Output the (x, y) coordinate of the center of the cell containing the given text.  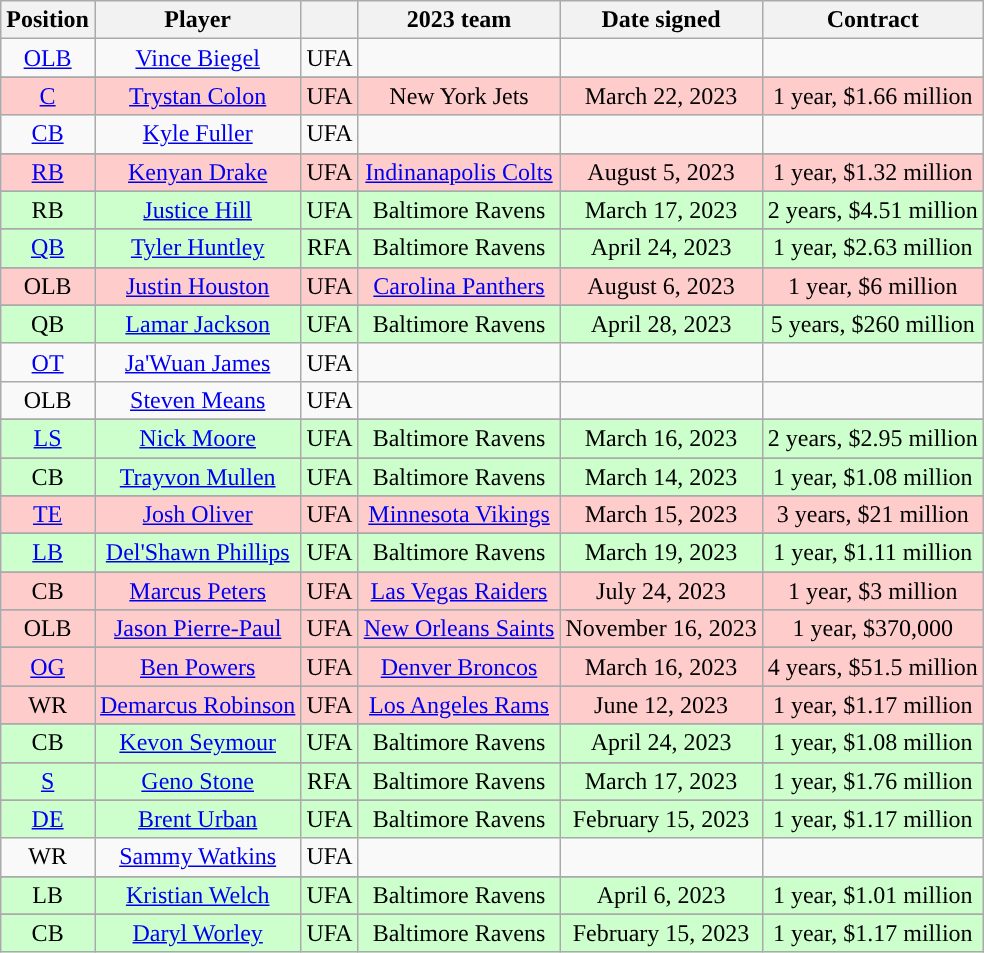
1 year, $1.66 million (872, 96)
March 22, 2023 (661, 96)
Denver Broncos (459, 667)
Brent Urban (197, 819)
TE (48, 515)
August 6, 2023 (661, 286)
Indinanapolis Colts (459, 172)
Ja'Wuan James (197, 362)
Trystan Colon (197, 96)
Jason Pierre-Paul (197, 629)
S (48, 781)
March 15, 2023 (661, 515)
Player (197, 20)
1 year, $1.01 million (872, 895)
Vince Biegel (197, 58)
1 year, $2.63 million (872, 248)
Tyler Huntley (197, 248)
New York Jets (459, 96)
Sammy Watkins (197, 857)
Justin Houston (197, 286)
Nick Moore (197, 438)
1 year, $1.32 million (872, 172)
New Orleans Saints (459, 629)
Del'Shawn Phillips (197, 553)
April 28, 2023 (661, 324)
Marcus Peters (197, 591)
Lamar Jackson (197, 324)
Daryl Worley (197, 933)
Las Vegas Raiders (459, 591)
OT (48, 362)
1 year, $370,000 (872, 629)
Justice Hill (197, 210)
Carolina Panthers (459, 286)
Kenyan Drake (197, 172)
July 24, 2023 (661, 591)
Kyle Fuller (197, 134)
Demarcus Robinson (197, 705)
C (48, 96)
June 12, 2023 (661, 705)
Minnesota Vikings (459, 515)
Kristian Welch (197, 895)
Date signed (661, 20)
4 years, $51.5 million (872, 667)
March 19, 2023 (661, 553)
3 years, $21 million (872, 515)
Ben Powers (197, 667)
DE (48, 819)
1 year, $1.11 million (872, 553)
OG (48, 667)
November 16, 2023 (661, 629)
Kevon Seymour (197, 743)
2 years, $2.95 million (872, 438)
Geno Stone (197, 781)
2023 team (459, 20)
Trayvon Mullen (197, 477)
LS (48, 438)
1 year, $1.76 million (872, 781)
5 years, $260 million (872, 324)
Los Angeles Rams (459, 705)
Steven Means (197, 400)
1 year, $6 million (872, 286)
1 year, $3 million (872, 591)
Josh Oliver (197, 515)
2 years, $4.51 million (872, 210)
March 14, 2023 (661, 477)
Contract (872, 20)
Position (48, 20)
April 6, 2023 (661, 895)
August 5, 2023 (661, 172)
